Capture the cell that displays the provided text and extract its [x, y] central coordinate. 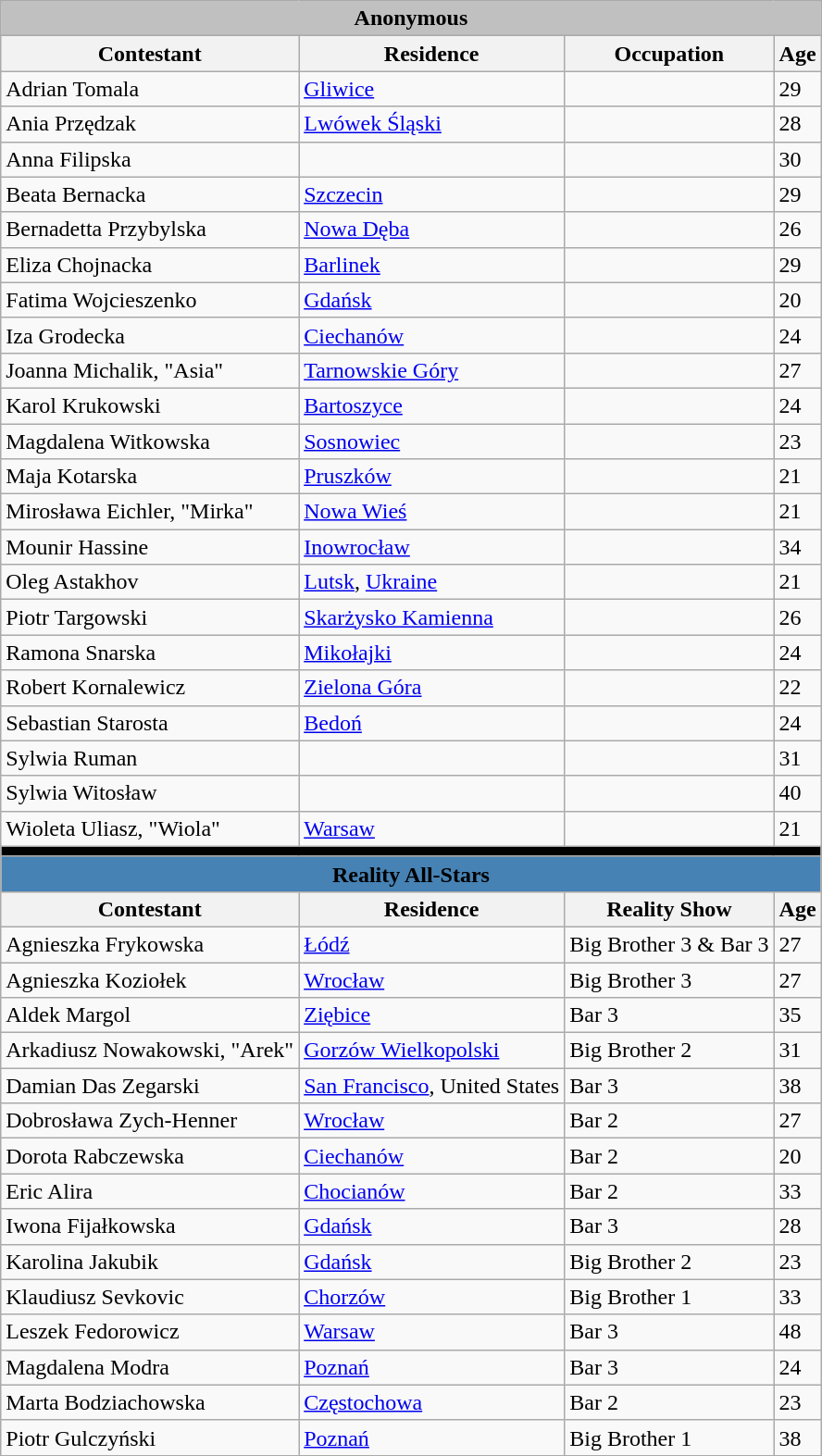
Arkadiusz Nowakowski, "Arek" [150, 1051]
Mikołajki [431, 653]
Karolina Jakubik [150, 1262]
Ramona Snarska [150, 653]
40 [798, 793]
Sylwia Witosław [150, 793]
Lwówek Śląski [431, 124]
Karol Krukowski [150, 405]
Iwona Fijałkowska [150, 1226]
Klaudiusz Sevkovic [150, 1297]
Iza Grodecka [150, 335]
Agnieszka Frykowska [150, 944]
Beata Bernacka [150, 194]
Marta Bodziachowska [150, 1402]
Eliza Chojnacka [150, 265]
Piotr Gulczyński [150, 1437]
Bedoń [431, 723]
Chocianów [431, 1191]
Nowa Wieś [431, 512]
Leszek Fedorowicz [150, 1332]
Częstochowa [431, 1402]
Ania Przędzak [150, 124]
Chorzów [431, 1297]
Magdalena Witkowska [150, 442]
Łódź [431, 944]
Adrian Tomala [150, 89]
Reality Show [669, 909]
Pruszków [431, 477]
Anonymous [411, 19]
Fatima Wojcieszenko [150, 300]
Tarnowskie Góry [431, 370]
Szczecin [431, 194]
Oleg Astakhov [150, 582]
Dorota Rabczewska [150, 1156]
Inowrocław [431, 547]
Bernadetta Przybylska [150, 230]
Dobrosława Zych-Henner [150, 1121]
Lutsk, Ukraine [431, 582]
Bartoszyce [431, 405]
Sosnowiec [431, 442]
48 [798, 1332]
Mirosława Eichler, "Mirka" [150, 512]
Reality All-Stars [411, 874]
Gorzów Wielkopolski [431, 1051]
Anna Filipska [150, 159]
Mounir Hassine [150, 547]
Skarżysko Kamienna [431, 617]
Ziębice [431, 1015]
Maja Kotarska [150, 477]
Sylwia Ruman [150, 758]
34 [798, 547]
Gliwice [431, 89]
Big Brother 3 [669, 980]
San Francisco, United States [431, 1086]
22 [798, 688]
Nowa Dęba [431, 230]
Zielona Góra [431, 688]
Robert Kornalewicz [150, 688]
Wioleta Uliasz, "Wiola" [150, 828]
Barlinek [431, 265]
30 [798, 159]
Agnieszka Koziołek [150, 980]
Aldek Margol [150, 1015]
Piotr Targowski [150, 617]
Eric Alira [150, 1191]
Magdalena Modra [150, 1367]
Big Brother 3 & Bar 3 [669, 944]
35 [798, 1015]
Damian Das Zegarski [150, 1086]
Occupation [669, 54]
Joanna Michalik, "Asia" [150, 370]
Sebastian Starosta [150, 723]
